Output the [X, Y] coordinate of the center of the cell containing the given text.  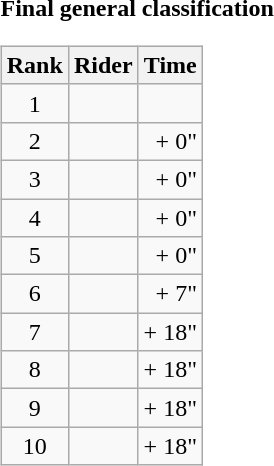
8 [34, 370]
6 [34, 294]
9 [34, 408]
Rank [34, 65]
Rider [103, 65]
4 [34, 217]
+ 7" [170, 294]
7 [34, 332]
3 [34, 179]
10 [34, 446]
Time [170, 65]
1 [34, 103]
5 [34, 256]
2 [34, 141]
